Output the [x, y] coordinate of the center of the cell containing the given text.  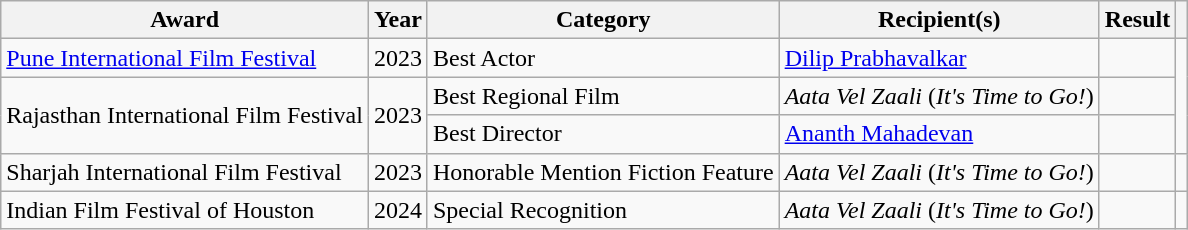
Award [185, 20]
Indian Film Festival of Houston [185, 210]
Best Director [603, 134]
Ananth Mahadevan [939, 134]
Honorable Mention Fiction Feature [603, 172]
Dilip Prabhavalkar [939, 58]
Pune International Film Festival [185, 58]
Best Actor [603, 58]
Special Recognition [603, 210]
Category [603, 20]
Best Regional Film [603, 96]
2024 [398, 210]
Year [398, 20]
Result [1137, 20]
Recipient(s) [939, 20]
Sharjah International Film Festival [185, 172]
Rajasthan International Film Festival [185, 115]
